Extract the (x, y) coordinate from the center of the cell holding the provided text.  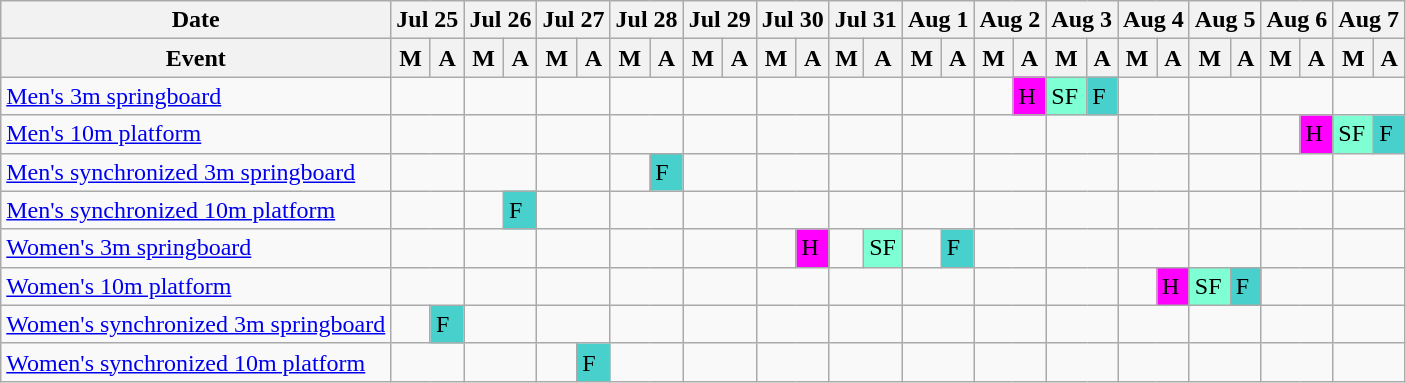
Date (196, 20)
Jul 26 (500, 20)
Women's synchronized 10m platform (196, 362)
Women's 10m platform (196, 286)
Event (196, 58)
Aug 5 (1225, 20)
Aug 4 (1154, 20)
Aug 6 (1297, 20)
Jul 30 (792, 20)
Aug 1 (938, 20)
Women's synchronized 3m springboard (196, 324)
Aug 2 (1010, 20)
Men's synchronized 3m springboard (196, 172)
Aug 3 (1082, 20)
Jul 29 (720, 20)
Women's 3m springboard (196, 248)
Aug 7 (1369, 20)
Jul 27 (574, 20)
Jul 28 (646, 20)
Men's 10m platform (196, 134)
Jul 31 (866, 20)
Men's 3m springboard (196, 96)
Men's synchronized 10m platform (196, 210)
Jul 25 (428, 20)
